Extract the [x, y] coordinate from the center of the cell holding the provided text.  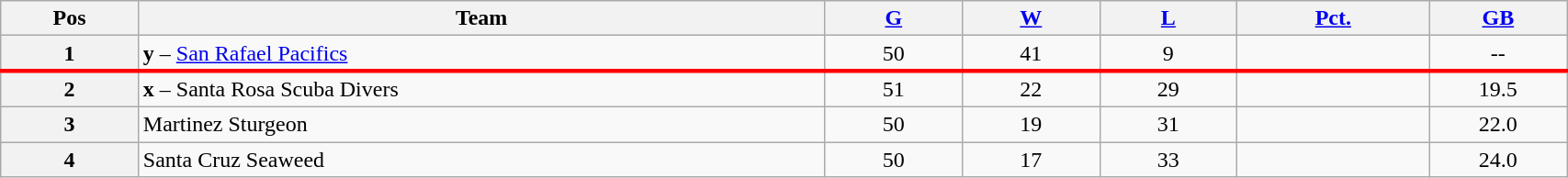
2 [70, 89]
1 [70, 53]
33 [1168, 159]
Pos [70, 18]
19.5 [1498, 89]
G [894, 18]
GB [1498, 18]
19 [1032, 124]
W [1032, 18]
29 [1168, 89]
41 [1032, 53]
4 [70, 159]
L [1168, 18]
Martinez Sturgeon [481, 124]
31 [1168, 124]
3 [70, 124]
17 [1032, 159]
Team [481, 18]
24.0 [1498, 159]
-- [1498, 53]
9 [1168, 53]
y – San Rafael Pacifics [481, 53]
Santa Cruz Seaweed [481, 159]
22.0 [1498, 124]
x – Santa Rosa Scuba Divers [481, 89]
Pct. [1334, 18]
22 [1032, 89]
51 [894, 89]
